Return [X, Y] of the center of cell containing provided text 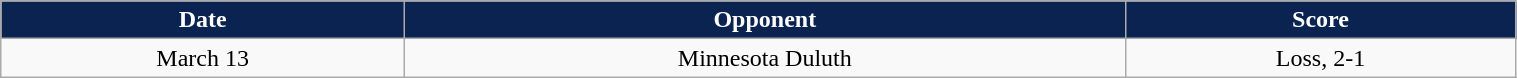
Score [1320, 20]
Minnesota Duluth [766, 58]
Loss, 2-1 [1320, 58]
Opponent [766, 20]
March 13 [203, 58]
Date [203, 20]
